Determine the [X, Y] coordinate at the center of the cell enclosing the given text.  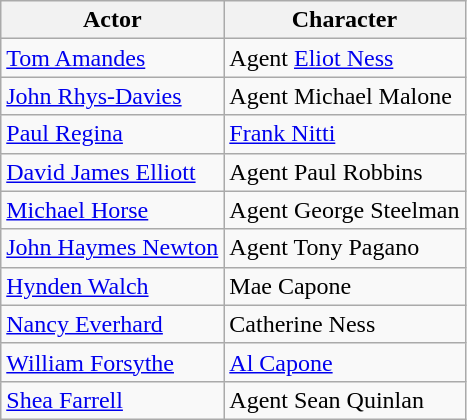
Hynden Walch [112, 286]
Nancy Everhard [112, 324]
Shea Farrell [112, 400]
Agent Tony Pagano [344, 248]
Al Capone [344, 362]
Paul Regina [112, 134]
Agent George Steelman [344, 210]
David James Elliott [112, 172]
John Rhys-Davies [112, 96]
Mae Capone [344, 286]
Catherine Ness [344, 324]
Character [344, 20]
William Forsythe [112, 362]
John Haymes Newton [112, 248]
Tom Amandes [112, 58]
Agent Michael Malone [344, 96]
Agent Eliot Ness [344, 58]
Agent Paul Robbins [344, 172]
Agent Sean Quinlan [344, 400]
Michael Horse [112, 210]
Actor [112, 20]
Frank Nitti [344, 134]
